Search for the cell housing the specified text and yield its (x, y) center coordinate. 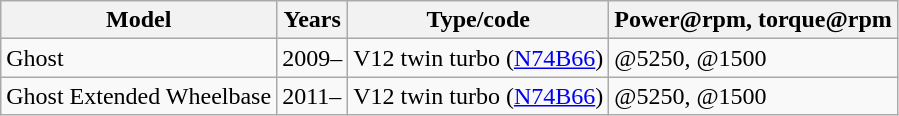
Years (312, 20)
2011– (312, 96)
2009– (312, 58)
Type/code (478, 20)
Ghost (139, 58)
Model (139, 20)
Power@rpm, torque@rpm (754, 20)
Ghost Extended Wheelbase (139, 96)
